From the cell containing the given text, extract its center point as [X, Y] coordinate. 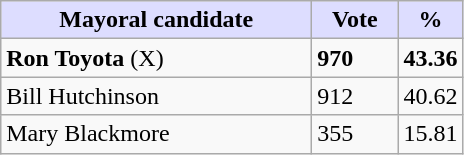
15.81 [430, 134]
970 [355, 58]
40.62 [430, 96]
Ron Toyota (X) [156, 58]
355 [355, 134]
912 [355, 96]
Mary Blackmore [156, 134]
Mayoral candidate [156, 20]
% [430, 20]
Bill Hutchinson [156, 96]
Vote [355, 20]
43.36 [430, 58]
